Detect which cell encompasses the target text, then output its [x, y] center coordinate. 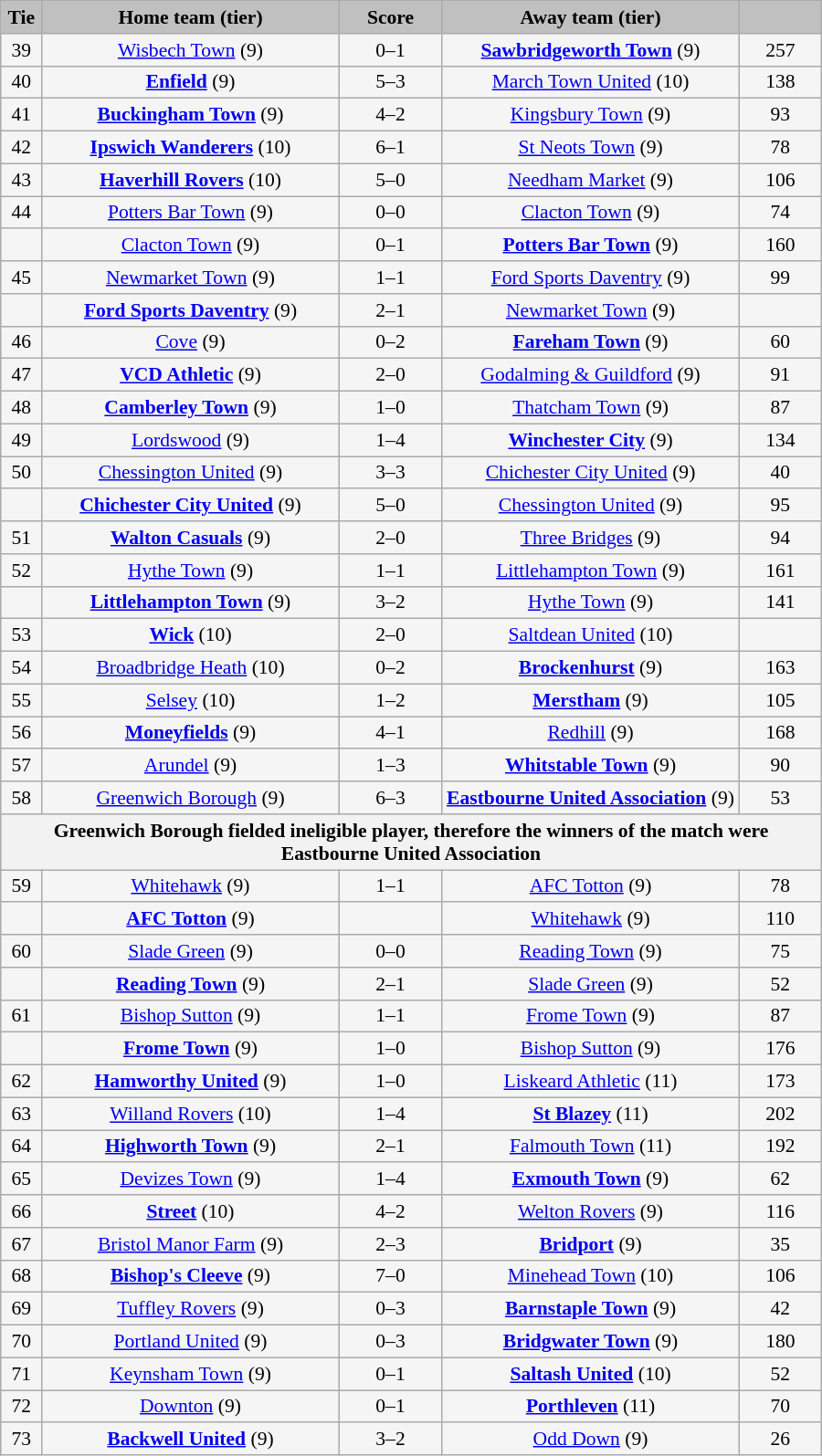
105 [780, 700]
74 [780, 213]
110 [780, 919]
72 [22, 1407]
91 [780, 375]
55 [22, 700]
90 [780, 766]
VCD Athletic (9) [191, 375]
Odd Down (9) [591, 1440]
94 [780, 538]
Wisbech Town (9) [191, 50]
1–2 [390, 700]
St Blazey (11) [591, 1114]
Enfield (9) [191, 82]
Keynsham Town (9) [191, 1374]
Away team (tier) [591, 17]
71 [22, 1374]
69 [22, 1309]
75 [780, 951]
173 [780, 1082]
Lordswood (9) [191, 440]
Sawbridgeworth Town (9) [591, 50]
99 [780, 278]
Bridport (9) [591, 1244]
57 [22, 766]
Downton (9) [191, 1407]
Kingsbury Town (9) [591, 115]
180 [780, 1342]
58 [22, 798]
Bridgwater Town (9) [591, 1342]
47 [22, 375]
Camberley Town (9) [191, 408]
54 [22, 668]
64 [22, 1147]
Exmouth Town (9) [591, 1179]
65 [22, 1179]
Moneyfields (9) [191, 733]
Devizes Town (9) [191, 1179]
Home team (tier) [191, 17]
141 [780, 602]
Minehead Town (10) [591, 1276]
6–1 [390, 148]
Tie [22, 17]
Thatcham Town (9) [591, 408]
59 [22, 886]
50 [22, 473]
Bishop's Cleeve (9) [191, 1276]
Highworth Town (9) [191, 1147]
Cove (9) [191, 342]
Broadbridge Heath (10) [191, 668]
Haverhill Rovers (10) [191, 180]
61 [22, 1016]
1–3 [390, 766]
Portland United (9) [191, 1342]
7–0 [390, 1276]
49 [22, 440]
116 [780, 1211]
138 [780, 82]
Eastbourne United Association (9) [591, 798]
5–3 [390, 82]
48 [22, 408]
2–3 [390, 1244]
Barnstaple Town (9) [591, 1309]
95 [780, 506]
Greenwich Borough fielded ineligible player, therefore the winners of the match were Eastbourne United Association [411, 842]
3–3 [390, 473]
56 [22, 733]
Arundel (9) [191, 766]
Saltash United (10) [591, 1374]
March Town United (10) [591, 82]
Godalming & Guildford (9) [591, 375]
Willand Rovers (10) [191, 1114]
Walton Casuals (9) [191, 538]
51 [22, 538]
Saltdean United (10) [591, 635]
160 [780, 246]
39 [22, 50]
163 [780, 668]
Welton Rovers (9) [591, 1211]
161 [780, 571]
Ipswich Wanderers (10) [191, 148]
Liskeard Athletic (11) [591, 1082]
67 [22, 1244]
St Neots Town (9) [591, 148]
6–3 [390, 798]
134 [780, 440]
Three Bridges (9) [591, 538]
26 [780, 1440]
Wick (10) [191, 635]
Street (10) [191, 1211]
44 [22, 213]
176 [780, 1049]
Fareham Town (9) [591, 342]
Bristol Manor Farm (9) [191, 1244]
Redhill (9) [591, 733]
73 [22, 1440]
Hamworthy United (9) [191, 1082]
Buckingham Town (9) [191, 115]
202 [780, 1114]
Needham Market (9) [591, 180]
93 [780, 115]
Score [390, 17]
45 [22, 278]
257 [780, 50]
46 [22, 342]
Brockenhurst (9) [591, 668]
43 [22, 180]
Falmouth Town (11) [591, 1147]
68 [22, 1276]
192 [780, 1147]
Porthleven (11) [591, 1407]
4–1 [390, 733]
Merstham (9) [591, 700]
41 [22, 115]
Tuffley Rovers (9) [191, 1309]
Winchester City (9) [591, 440]
Greenwich Borough (9) [191, 798]
Whitstable Town (9) [591, 766]
66 [22, 1211]
63 [22, 1114]
Selsey (10) [191, 700]
168 [780, 733]
35 [780, 1244]
Backwell United (9) [191, 1440]
